Detect which cell encompasses the target text, then output its [x, y] center coordinate. 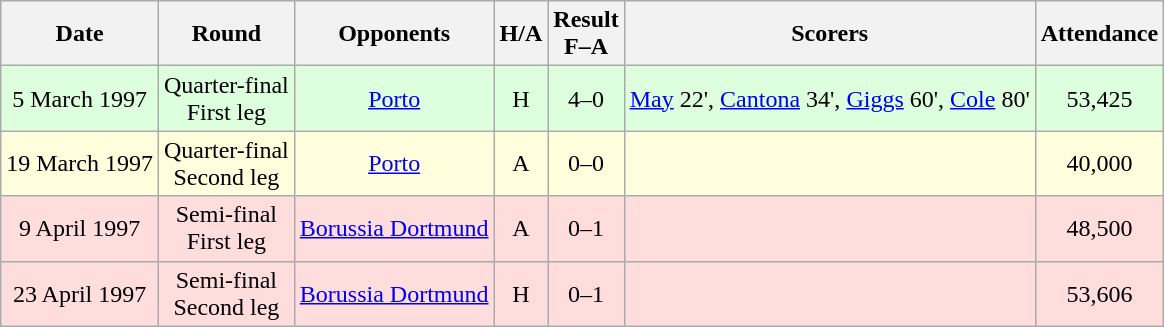
ResultF–A [586, 34]
53,425 [1099, 98]
19 March 1997 [80, 164]
48,500 [1099, 228]
May 22', Cantona 34', Giggs 60', Cole 80' [830, 98]
0–0 [586, 164]
Semi-finalFirst leg [226, 228]
Semi-finalSecond leg [226, 294]
Quarter-finalFirst leg [226, 98]
53,606 [1099, 294]
Quarter-finalSecond leg [226, 164]
Opponents [394, 34]
H/A [521, 34]
4–0 [586, 98]
5 March 1997 [80, 98]
23 April 1997 [80, 294]
Attendance [1099, 34]
9 April 1997 [80, 228]
Scorers [830, 34]
Round [226, 34]
40,000 [1099, 164]
Date [80, 34]
